Output the [x, y] coordinate of the center of the cell containing the given text.  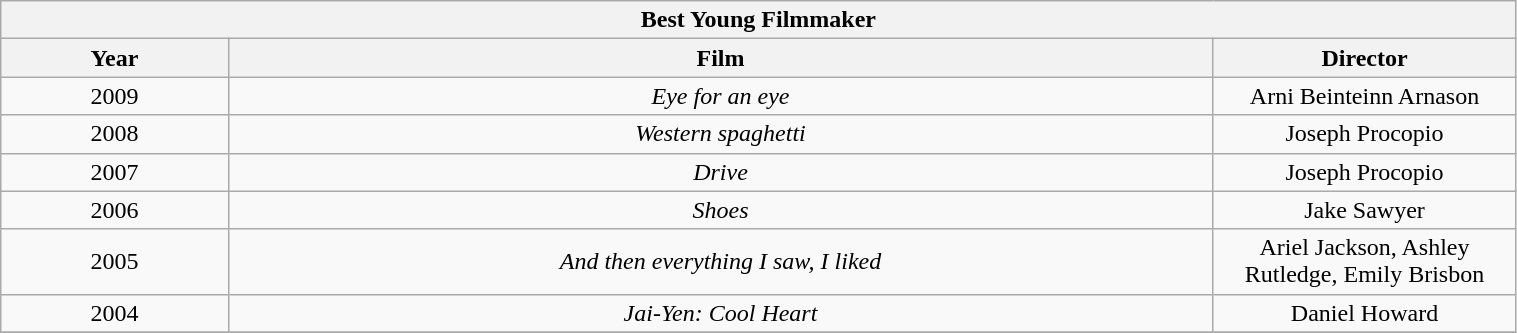
Drive [720, 172]
Arni Beinteinn Arnason [1364, 96]
Jake Sawyer [1364, 210]
Jai-Yen: Cool Heart [720, 313]
2006 [114, 210]
2008 [114, 134]
And then everything I saw, I liked [720, 262]
Western spaghetti [720, 134]
Best Young Filmmaker [758, 20]
Daniel Howard [1364, 313]
Shoes [720, 210]
2007 [114, 172]
Year [114, 58]
Director [1364, 58]
Film [720, 58]
2005 [114, 262]
Ariel Jackson, Ashley Rutledge, Emily Brisbon [1364, 262]
Eye for an eye [720, 96]
2004 [114, 313]
2009 [114, 96]
